Detect which cell encompasses the target text, then output its [X, Y] center coordinate. 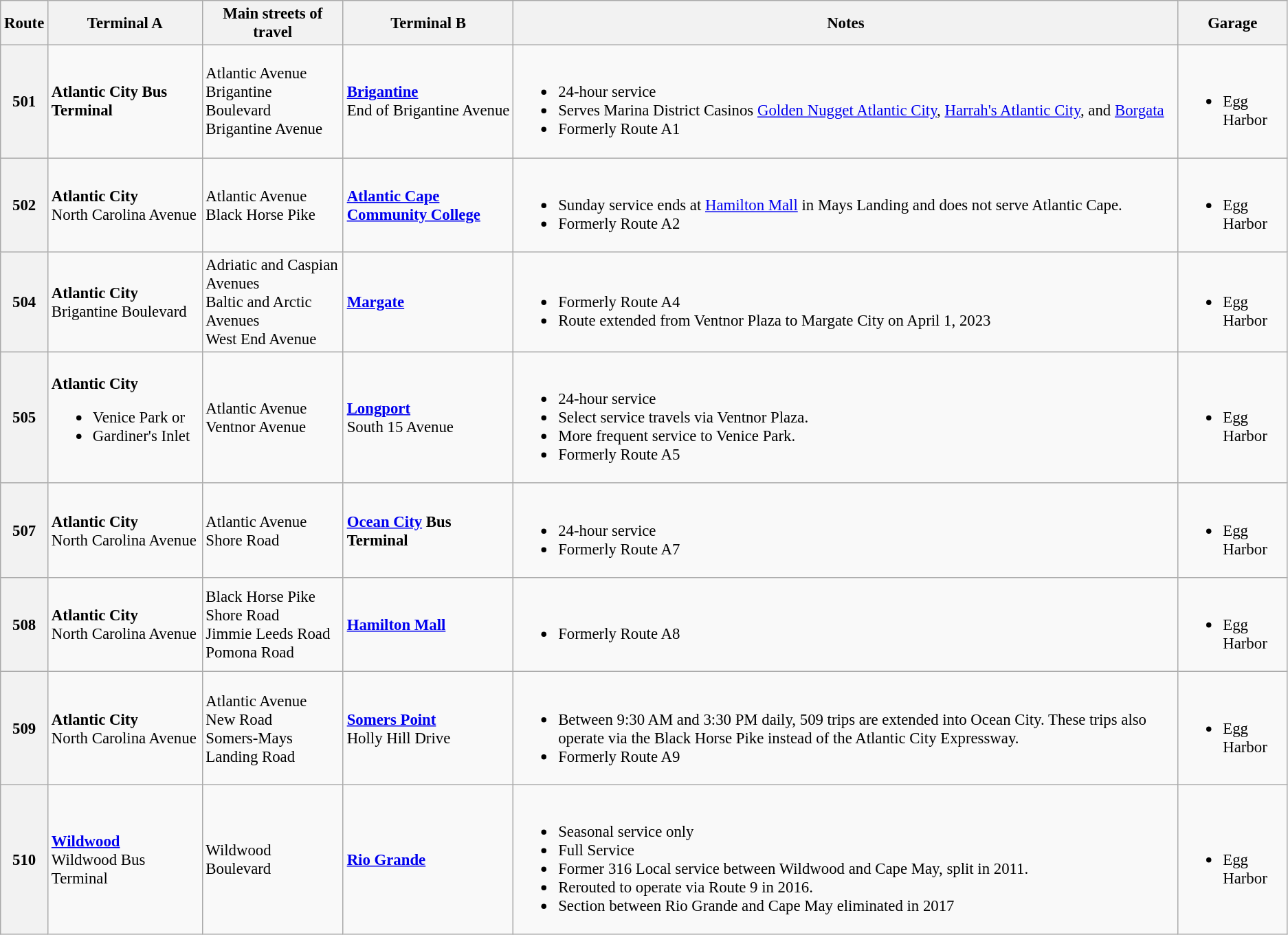
508 [25, 625]
24-hour serviceSelect service travels via Ventnor Plaza.More frequent service to Venice Park.Formerly Route A5 [845, 418]
Atlantic AvenueShore Road [272, 530]
510 [25, 859]
Garage [1233, 23]
Black Horse PikeShore RoadJimmie Leeds RoadPomona Road [272, 625]
509 [25, 728]
24-hour serviceServes Marina District Casinos Golden Nugget Atlantic City, Harrah's Atlantic City, and BorgataFormerly Route A1 [845, 102]
Rio Grande [428, 859]
Atlantic CityBrigantine Boulevard [125, 302]
Somers PointHolly Hill Drive [428, 728]
Main streets of travel [272, 23]
Sunday service ends at Hamilton Mall in Mays Landing and does not serve Atlantic Cape.Formerly Route A2 [845, 205]
BrigantineEnd of Brigantine Avenue [428, 102]
Wildwood Boulevard [272, 859]
Terminal A [125, 23]
Formerly Route A4Route extended from Ventnor Plaza to Margate City on April 1, 2023 [845, 302]
504 [25, 302]
505 [25, 418]
Margate [428, 302]
24-hour serviceFormerly Route A7 [845, 530]
Ocean City Bus Terminal [428, 530]
Atlantic Cape Community College [428, 205]
Atlantic AvenueVentnor Avenue [272, 418]
Hamilton Mall [428, 625]
Atlantic AvenueBlack Horse Pike [272, 205]
Atlantic CityVenice Park orGardiner's Inlet [125, 418]
Adriatic and Caspian AvenuesBaltic and Arctic AvenuesWest End Avenue [272, 302]
Route [25, 23]
LongportSouth 15 Avenue [428, 418]
Atlantic AvenueBrigantine BoulevardBrigantine Avenue [272, 102]
Notes [845, 23]
501 [25, 102]
Atlantic City Bus Terminal [125, 102]
Terminal B [428, 23]
507 [25, 530]
Atlantic AvenueNew RoadSomers-Mays Landing Road [272, 728]
WildwoodWildwood Bus Terminal [125, 859]
502 [25, 205]
Formerly Route A8 [845, 625]
